From the cell containing the given text, extract its center point as [x, y] coordinate. 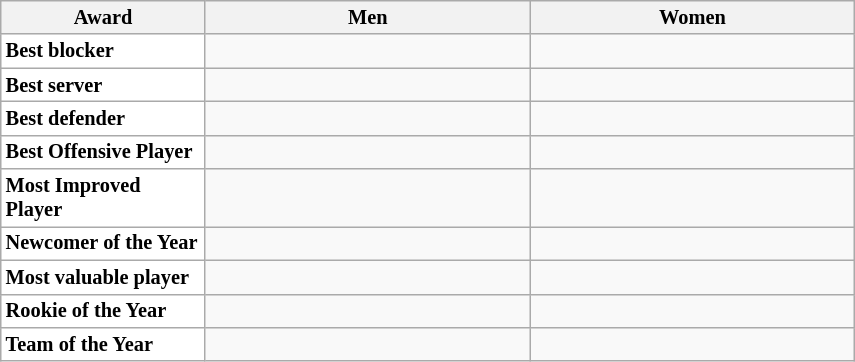
Award [104, 17]
Rookie of the Year [104, 311]
Best server [104, 85]
Team of the Year [104, 344]
Best Offensive Player [104, 152]
Men [368, 17]
Best defender [104, 118]
Most valuable player [104, 277]
Most Improved Player [104, 198]
Women [692, 17]
Newcomer of the Year [104, 243]
Best blocker [104, 51]
